Scan for the cell matching the given text and deliver its [X, Y] coordinate at center. 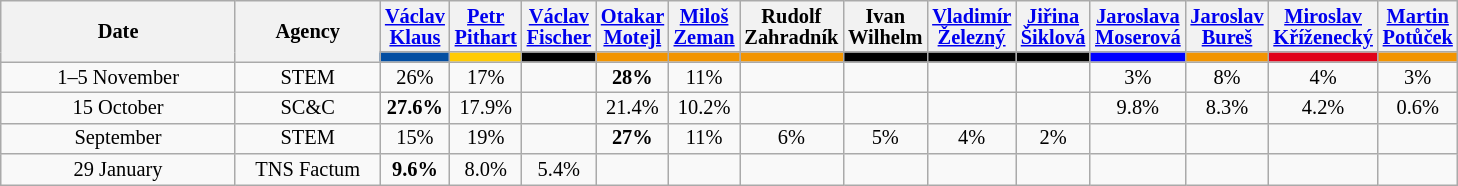
4.2% [1322, 108]
28% [632, 78]
6% [792, 138]
Jiřina Šiklová [1053, 26]
29 January [118, 170]
17% [486, 78]
19% [486, 138]
SC&C [308, 108]
Otakar Motejl [632, 26]
Jaroslava Moserová [1138, 26]
Miroslav Kříženecký [1322, 26]
Date [118, 30]
21.4% [632, 108]
Petr Pithart [486, 26]
Rudolf Zahradník [792, 26]
8.3% [1228, 108]
September [118, 138]
5.4% [559, 170]
0.6% [1418, 108]
Ivan Wilhelm [885, 26]
10.2% [704, 108]
Václav Klaus [415, 26]
Martin Potůček [1418, 26]
Agency [308, 30]
27.6% [415, 108]
8% [1228, 78]
Jaroslav Bureš [1228, 26]
15% [415, 138]
9.8% [1138, 108]
17.9% [486, 108]
26% [415, 78]
Miloš Zeman [704, 26]
Vladimír Železný [972, 26]
Václav Fischer [559, 26]
2% [1053, 138]
5% [885, 138]
1–5 November [118, 78]
27% [632, 138]
TNS Factum [308, 170]
15 October [118, 108]
8.0% [486, 170]
9.6% [415, 170]
